Scan for the cell matching the given text and deliver its (X, Y) coordinate at center. 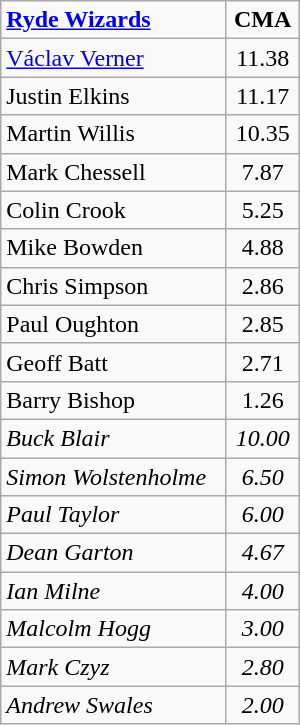
4.88 (262, 248)
4.67 (262, 553)
Justin Elkins (114, 96)
Andrew Swales (114, 705)
Mike Bowden (114, 248)
2.00 (262, 705)
2.80 (262, 667)
Chris Simpson (114, 286)
1.26 (262, 400)
4.00 (262, 591)
Mark Czyz (114, 667)
10.35 (262, 134)
11.38 (262, 58)
Václav Verner (114, 58)
Geoff Batt (114, 362)
Martin Willis (114, 134)
2.71 (262, 362)
Dean Garton (114, 553)
7.87 (262, 172)
6.50 (262, 477)
6.00 (262, 515)
Buck Blair (114, 438)
Malcolm Hogg (114, 629)
2.86 (262, 286)
11.17 (262, 96)
3.00 (262, 629)
Simon Wolstenholme (114, 477)
5.25 (262, 210)
Ian Milne (114, 591)
Paul Taylor (114, 515)
Barry Bishop (114, 400)
Colin Crook (114, 210)
10.00 (262, 438)
CMA (262, 20)
2.85 (262, 324)
Paul Oughton (114, 324)
Ryde Wizards (114, 20)
Mark Chessell (114, 172)
